Search for the cell housing the specified text and yield its [x, y] center coordinate. 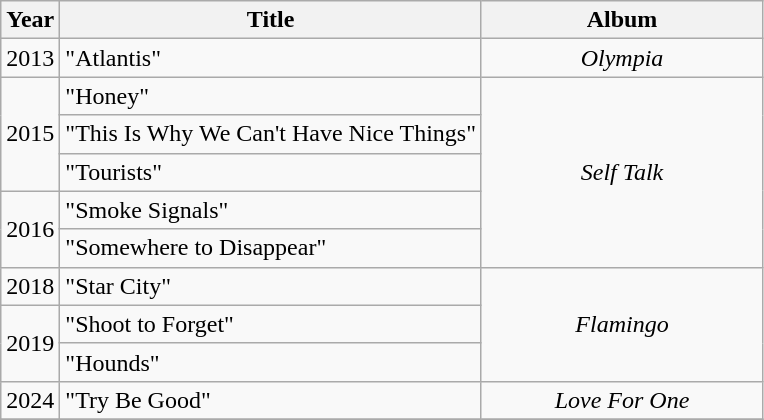
Self Talk [622, 172]
"Shoot to Forget" [271, 324]
"Somewhere to Disappear" [271, 248]
"Atlantis" [271, 58]
"Tourists" [271, 172]
Olympia [622, 58]
2024 [30, 400]
Title [271, 20]
"Hounds" [271, 362]
"Star City" [271, 286]
Album [622, 20]
2019 [30, 343]
Year [30, 20]
Love For One [622, 400]
2015 [30, 134]
2013 [30, 58]
"Try Be Good" [271, 400]
"Honey" [271, 96]
2016 [30, 229]
Flamingo [622, 324]
"Smoke Signals" [271, 210]
2018 [30, 286]
"This Is Why We Can't Have Nice Things" [271, 134]
